Identify which cell holds the provided text, then report its [x, y] central coordinate. 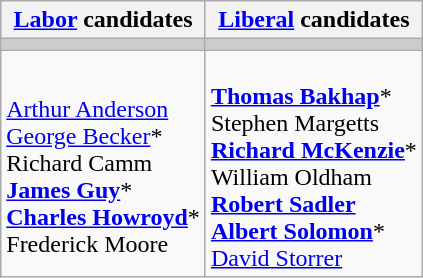
Arthur Anderson George Becker* Richard Camm James Guy* Charles Howroyd* Frederick Moore [104, 164]
Thomas Bakhap* Stephen Margetts Richard McKenzie* William Oldham Robert Sadler Albert Solomon* David Storrer [314, 164]
Liberal candidates [314, 20]
Labor candidates [104, 20]
